Locate the cell with the specified text and output its [X, Y] center coordinate. 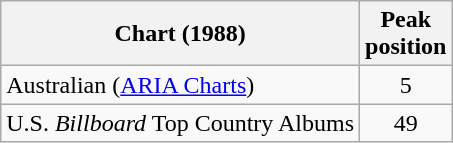
5 [406, 85]
Peakposition [406, 34]
49 [406, 123]
Chart (1988) [180, 34]
Australian (ARIA Charts) [180, 85]
U.S. Billboard Top Country Albums [180, 123]
